Provide the [X, Y] coordinate of the cell's center where the given text is located.  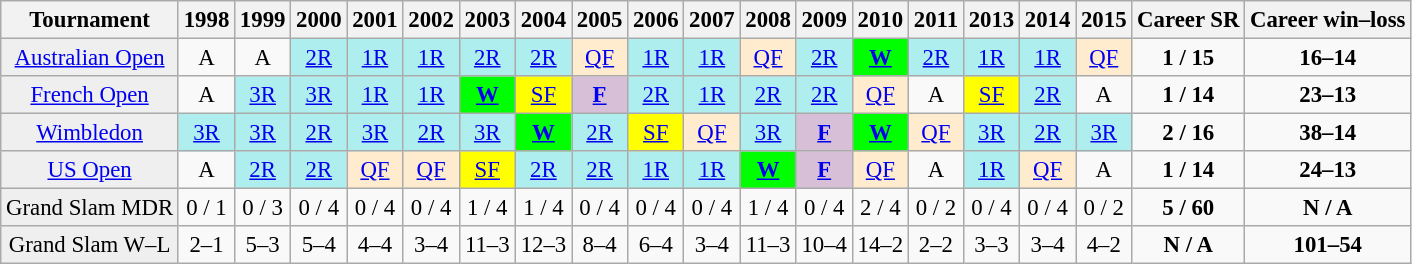
2000 [319, 20]
0 / 1 [206, 208]
Australian Open [90, 58]
2001 [375, 20]
5 / 60 [1188, 208]
0 / 3 [263, 208]
5–4 [319, 245]
24–13 [1328, 170]
3–3 [991, 245]
6–4 [656, 245]
2014 [1048, 20]
2003 [487, 20]
2–1 [206, 245]
8–4 [600, 245]
2015 [1104, 20]
10–4 [824, 245]
2013 [991, 20]
1998 [206, 20]
12–3 [543, 245]
2002 [431, 20]
23–13 [1328, 95]
US Open [90, 170]
16–14 [1328, 58]
101–54 [1328, 245]
1 / 15 [1188, 58]
4–2 [1104, 245]
Wimbledon [90, 133]
2007 [712, 20]
2006 [656, 20]
2010 [880, 20]
4–4 [375, 245]
Grand Slam MDR [90, 208]
2009 [824, 20]
2008 [768, 20]
14–2 [880, 245]
Career win–loss [1328, 20]
2 / 16 [1188, 133]
2005 [600, 20]
Career SR [1188, 20]
Tournament [90, 20]
2004 [543, 20]
2011 [936, 20]
French Open [90, 95]
2–2 [936, 245]
1999 [263, 20]
2 / 4 [880, 208]
Grand Slam W–L [90, 245]
5–3 [263, 245]
38–14 [1328, 133]
